Provide the (X, Y) coordinate of the cell's center where the given text is located.  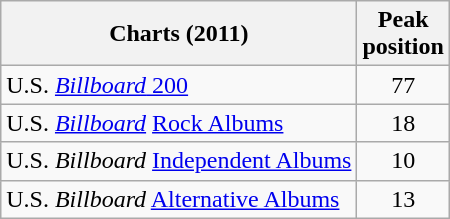
U.S. Billboard Rock Albums (179, 123)
10 (403, 161)
77 (403, 85)
U.S. Billboard Independent Albums (179, 161)
U.S. Billboard Alternative Albums (179, 199)
18 (403, 123)
13 (403, 199)
U.S. Billboard 200 (179, 85)
Peakposition (403, 34)
Charts (2011) (179, 34)
